For the text-containing cell, return its midpoint in [X, Y] coordinate format. 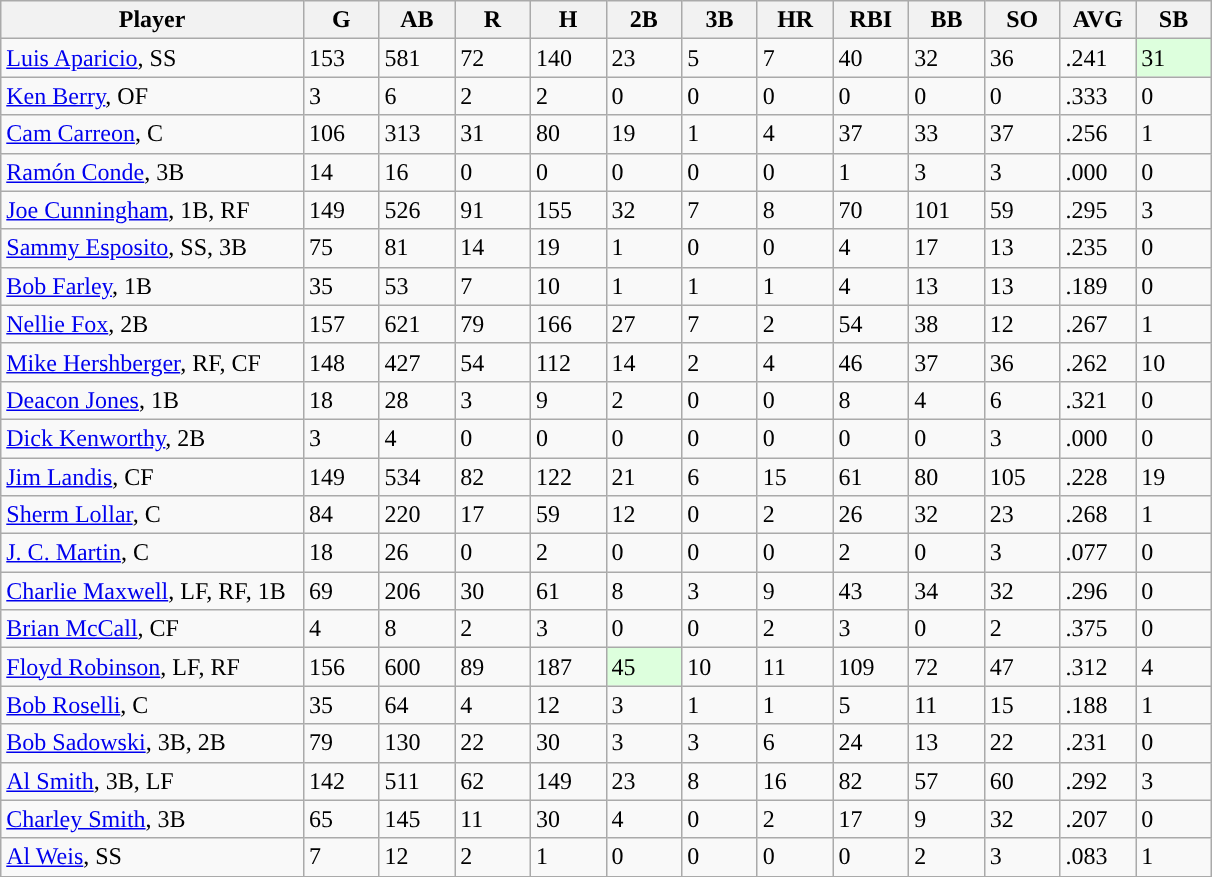
Dick Kenworthy, 2B [152, 438]
155 [568, 210]
H [568, 20]
J. C. Martin, C [152, 553]
Charlie Maxwell, LF, RF, 1B [152, 591]
75 [341, 248]
65 [341, 819]
Mike Hershberger, RF, CF [152, 362]
130 [417, 743]
RBI [871, 20]
Cam Carreon, C [152, 134]
Charley Smith, 3B [152, 819]
2B [644, 20]
526 [417, 210]
57 [947, 781]
Sammy Esposito, SS, 3B [152, 248]
Nellie Fox, 2B [152, 324]
Bob Sadowski, 3B, 2B [152, 743]
SB [1174, 20]
34 [947, 591]
600 [417, 667]
43 [871, 591]
Deacon Jones, 1B [152, 400]
.375 [1098, 629]
427 [417, 362]
313 [417, 134]
21 [644, 477]
40 [871, 58]
G [341, 20]
62 [493, 781]
156 [341, 667]
47 [1022, 667]
Al Weis, SS [152, 857]
Al Smith, 3B, LF [152, 781]
45 [644, 667]
.228 [1098, 477]
69 [341, 591]
.077 [1098, 553]
157 [341, 324]
.267 [1098, 324]
Ramón Conde, 3B [152, 172]
112 [568, 362]
.083 [1098, 857]
145 [417, 819]
Brian McCall, CF [152, 629]
81 [417, 248]
38 [947, 324]
.256 [1098, 134]
R [493, 20]
106 [341, 134]
140 [568, 58]
.189 [1098, 286]
153 [341, 58]
33 [947, 134]
Sherm Lollar, C [152, 515]
28 [417, 400]
122 [568, 477]
3B [720, 20]
.333 [1098, 96]
.321 [1098, 400]
Luis Aparicio, SS [152, 58]
HR [795, 20]
60 [1022, 781]
AVG [1098, 20]
46 [871, 362]
Jim Landis, CF [152, 477]
.295 [1098, 210]
Player [152, 20]
91 [493, 210]
.296 [1098, 591]
.262 [1098, 362]
AB [417, 20]
101 [947, 210]
.207 [1098, 819]
148 [341, 362]
64 [417, 705]
.241 [1098, 58]
166 [568, 324]
24 [871, 743]
.231 [1098, 743]
53 [417, 286]
105 [1022, 477]
187 [568, 667]
70 [871, 210]
BB [947, 20]
27 [644, 324]
534 [417, 477]
84 [341, 515]
.268 [1098, 515]
Bob Roselli, C [152, 705]
206 [417, 591]
.188 [1098, 705]
Ken Berry, OF [152, 96]
.235 [1098, 248]
Joe Cunningham, 1B, RF [152, 210]
109 [871, 667]
621 [417, 324]
.292 [1098, 781]
89 [493, 667]
Floyd Robinson, LF, RF [152, 667]
220 [417, 515]
142 [341, 781]
Bob Farley, 1B [152, 286]
581 [417, 58]
SO [1022, 20]
511 [417, 781]
.312 [1098, 667]
